Capture the cell that displays the provided text and extract its [X, Y] central coordinate. 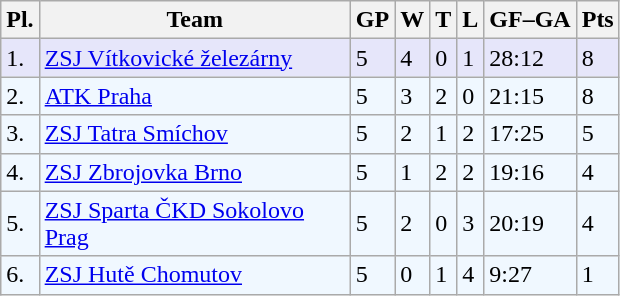
GF–GA [530, 20]
Pl. [20, 20]
3. [20, 134]
2. [20, 96]
20:19 [530, 224]
Team [194, 20]
ZSJ Tatra Smíchov [194, 134]
21:15 [530, 96]
9:27 [530, 275]
ZSJ Vítkovické železárny [194, 58]
19:16 [530, 172]
28:12 [530, 58]
L [470, 20]
GP [372, 20]
4. [20, 172]
Pts [598, 20]
ATK Praha [194, 96]
ZSJ Zbrojovka Brno [194, 172]
ZSJ Hutě Chomutov [194, 275]
1. [20, 58]
6. [20, 275]
W [412, 20]
ZSJ Sparta ČKD Sokolovo Prag [194, 224]
17:25 [530, 134]
5. [20, 224]
T [444, 20]
